Extract the (x, y) coordinate from the center of the cell holding the provided text.  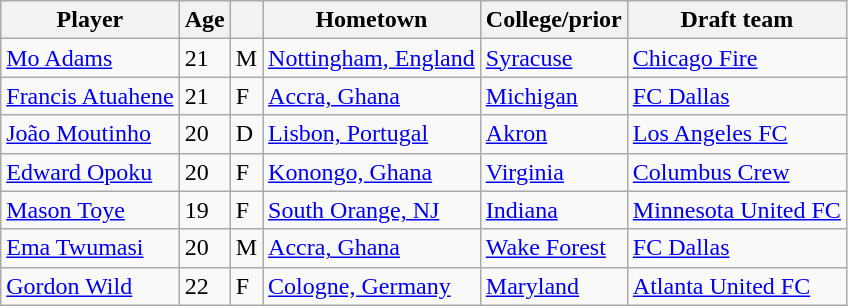
Ema Twumasi (90, 248)
South Orange, NJ (372, 210)
Atlanta United FC (736, 286)
Virginia (554, 172)
Mason Toye (90, 210)
Wake Forest (554, 248)
Columbus Crew (736, 172)
João Moutinho (90, 134)
Mo Adams (90, 58)
Los Angeles FC (736, 134)
Syracuse (554, 58)
19 (204, 210)
Gordon Wild (90, 286)
Cologne, Germany (372, 286)
D (246, 134)
22 (204, 286)
Player (90, 20)
Age (204, 20)
Lisbon, Portugal (372, 134)
Chicago Fire (736, 58)
Draft team (736, 20)
College/prior (554, 20)
Edward Opoku (90, 172)
Nottingham, England (372, 58)
Indiana (554, 210)
Hometown (372, 20)
Francis Atuahene (90, 96)
Konongo, Ghana (372, 172)
Maryland (554, 286)
Minnesota United FC (736, 210)
Akron (554, 134)
Michigan (554, 96)
